Detect which cell encompasses the target text, then output its [X, Y] center coordinate. 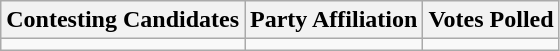
Contesting Candidates [123, 20]
Party Affiliation [334, 20]
Votes Polled [491, 20]
